Scan for the cell matching the given text and deliver its (x, y) coordinate at center. 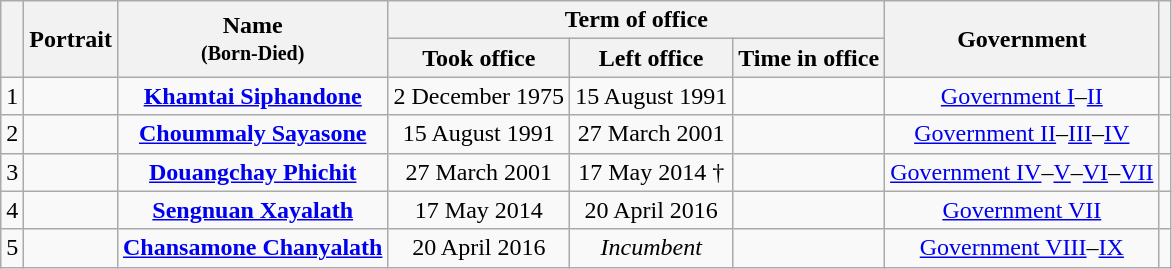
Douangchay Phichit (252, 172)
Name(Born-Died) (252, 39)
Government II–III–IV (1022, 134)
Time in office (809, 58)
3 (12, 172)
Took office (479, 58)
Portrait (71, 39)
Government I–II (1022, 96)
Government VIII–IX (1022, 248)
5 (12, 248)
Choummaly Sayasone (252, 134)
2 December 1975 (479, 96)
Chansamone Chanyalath (252, 248)
Incumbent (652, 248)
4 (12, 210)
Term of office (636, 20)
17 May 2014 † (652, 172)
1 (12, 96)
17 May 2014 (479, 210)
Government VII (1022, 210)
Government IV–V–VI–VII (1022, 172)
Sengnuan Xayalath (252, 210)
2 (12, 134)
Khamtai Siphandone (252, 96)
Left office (652, 58)
Government (1022, 39)
